Search for the cell housing the specified text and yield its [x, y] center coordinate. 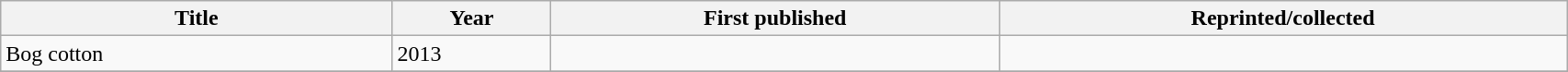
First published [775, 18]
Year [472, 18]
2013 [472, 54]
Reprinted/collected [1283, 18]
Title [197, 18]
Bog cotton [197, 54]
